Capture the cell that displays the provided text and extract its [X, Y] central coordinate. 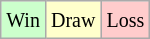
Win [24, 20]
Loss [126, 20]
Draw [72, 20]
